Provide the [X, Y] coordinate of the cell's center where the given text is located.  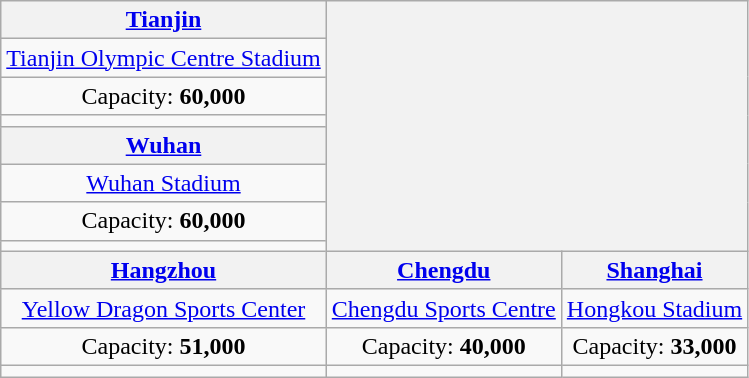
Tianjin [164, 20]
Capacity: 51,000 [164, 346]
Capacity: 40,000 [444, 346]
Chengdu Sports Centre [444, 308]
Wuhan Stadium [164, 183]
Shanghai [654, 270]
Yellow Dragon Sports Center [164, 308]
Wuhan [164, 145]
Capacity: 33,000 [654, 346]
Chengdu [444, 270]
Hangzhou [164, 270]
Hongkou Stadium [654, 308]
Tianjin Olympic Centre Stadium [164, 58]
